Return the (x, y) coordinate for the center point of the cell that contains the specified text.  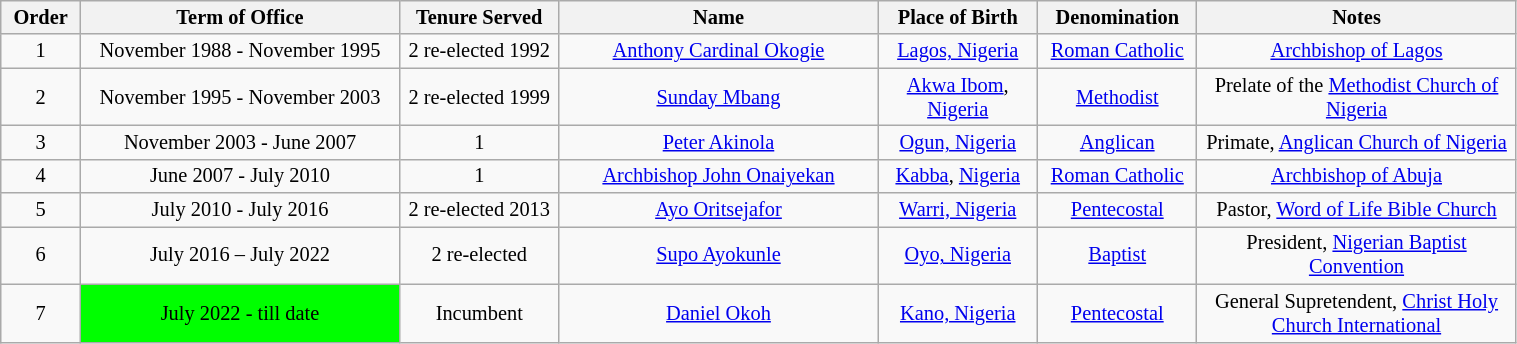
Anthony Cardinal Okogie (718, 51)
Ogun, Nigeria (958, 142)
5 (41, 210)
2 (41, 97)
Prelate of the Methodist Church of Nigeria (1356, 97)
Oyo, Nigeria (958, 255)
Tenure Served (478, 17)
7 (41, 313)
Order (41, 17)
Term of Office (240, 17)
Kano, Nigeria (958, 313)
Notes (1356, 17)
2 re-elected 2013 (478, 210)
Primate, Anglican Church of Nigeria (1356, 142)
Ayo Oritsejafor (718, 210)
Akwa Ibom, Nigeria (958, 97)
June 2007 - July 2010 (240, 176)
President, Nigerian Baptist Convention (1356, 255)
Methodist (1116, 97)
Supo Ayokunle (718, 255)
3 (41, 142)
4 (41, 176)
Archbishop John Onaiyekan (718, 176)
Baptist (1116, 255)
November 2003 - June 2007 (240, 142)
Place of Birth (958, 17)
Daniel Okoh (718, 313)
Archbishop of Abuja (1356, 176)
Lagos, Nigeria (958, 51)
2 re-elected 1999 (478, 97)
July 2022 - till date (240, 313)
Pastor, Word of Life Bible Church (1356, 210)
Archbishop of Lagos (1356, 51)
Name (718, 17)
Anglican (1116, 142)
Kabba, Nigeria (958, 176)
General Supretendent, Christ Holy Church International (1356, 313)
Denomination (1116, 17)
July 2010 - July 2016 (240, 210)
2 re-elected 1992 (478, 51)
July 2016 – July 2022 (240, 255)
Incumbent (478, 313)
November 1995 - November 2003 (240, 97)
Peter Akinola (718, 142)
Warri, Nigeria (958, 210)
November 1988 - November 1995 (240, 51)
2 re-elected (478, 255)
6 (41, 255)
Sunday Mbang (718, 97)
